Return [x, y] of the center of cell containing provided text 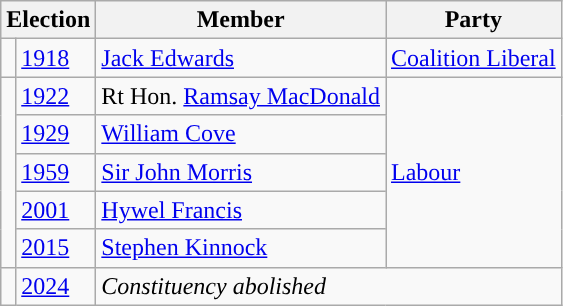
Constituency abolished [328, 286]
1922 [56, 96]
Jack Edwards [241, 58]
1959 [56, 172]
Sir John Morris [241, 172]
Coalition Liberal [474, 58]
Stephen Kinnock [241, 248]
2015 [56, 248]
2024 [56, 286]
Election [48, 20]
Hywel Francis [241, 210]
1929 [56, 134]
Rt Hon. Ramsay MacDonald [241, 96]
Member [241, 20]
1918 [56, 58]
Party [474, 20]
Labour [474, 172]
2001 [56, 210]
William Cove [241, 134]
